Provide the (x, y) coordinate of the cell's center where the given text is located.  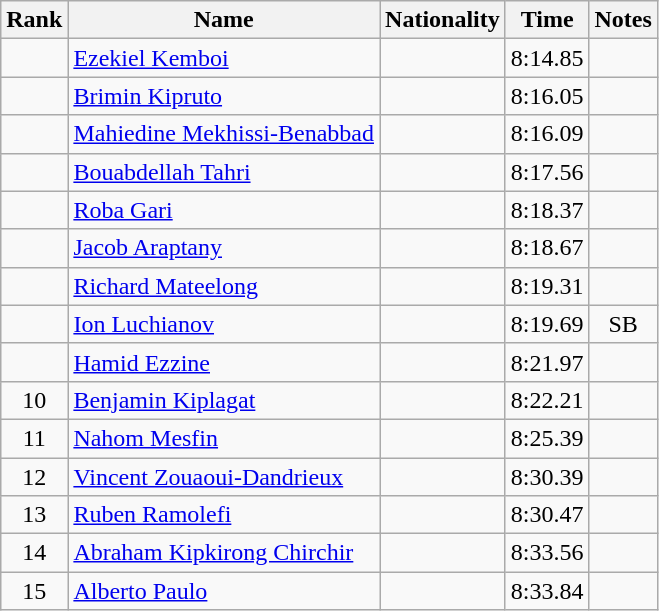
11 (34, 438)
Abraham Kipkirong Chirchir (224, 553)
8:21.97 (547, 362)
8:16.09 (547, 134)
8:19.69 (547, 324)
Roba Gari (224, 210)
Jacob Araptany (224, 248)
Name (224, 20)
Benjamin Kiplagat (224, 400)
SB (623, 324)
10 (34, 400)
13 (34, 515)
8:17.56 (547, 172)
8:25.39 (547, 438)
Notes (623, 20)
15 (34, 591)
Rank (34, 20)
12 (34, 477)
8:16.05 (547, 96)
Richard Mateelong (224, 286)
Alberto Paulo (224, 591)
Ion Luchianov (224, 324)
8:18.67 (547, 248)
8:18.37 (547, 210)
8:30.47 (547, 515)
Mahiedine Mekhissi-Benabbad (224, 134)
8:30.39 (547, 477)
8:33.84 (547, 591)
Bouabdellah Tahri (224, 172)
8:14.85 (547, 58)
Vincent Zouaoui-Dandrieux (224, 477)
8:33.56 (547, 553)
8:22.21 (547, 400)
Nationality (443, 20)
Ezekiel Kemboi (224, 58)
Nahom Mesfin (224, 438)
Hamid Ezzine (224, 362)
14 (34, 553)
Time (547, 20)
8:19.31 (547, 286)
Ruben Ramolefi (224, 515)
Brimin Kipruto (224, 96)
